Determine the (X, Y) coordinate at the center of the cell enclosing the given text.  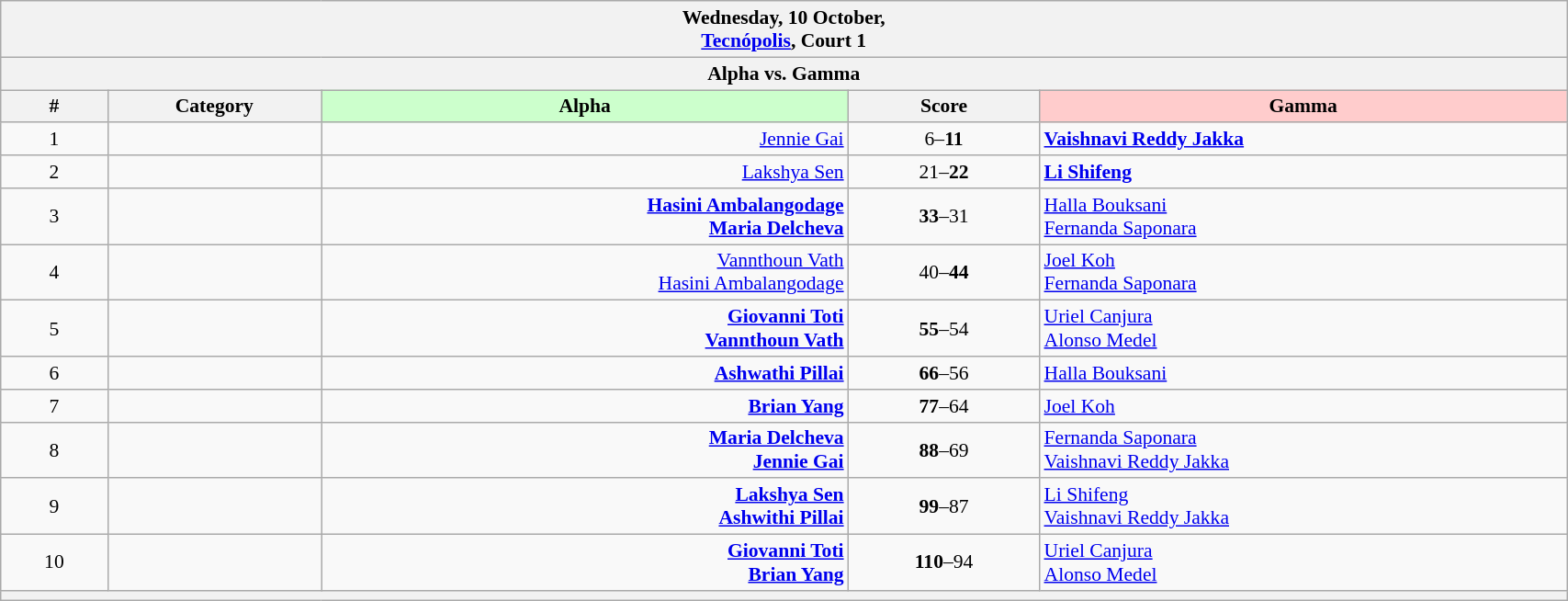
Li Shifeng Vaishnavi Reddy Jakka (1303, 507)
Giovanni Toti Vannthoun Vath (585, 329)
66–56 (944, 373)
Alpha (585, 107)
Brian Yang (585, 406)
6–11 (944, 140)
Lakshya Sen Ashwithi Pillai (585, 507)
7 (54, 406)
2 (54, 172)
6 (54, 373)
# (54, 107)
8 (54, 450)
99–87 (944, 507)
Gamma (1303, 107)
Maria Delcheva Jennie Gai (585, 450)
21–22 (944, 172)
1 (54, 140)
Vannthoun Vath Hasini Ambalangodage (585, 272)
9 (54, 507)
Fernanda Saponara Vaishnavi Reddy Jakka (1303, 450)
Giovanni Toti Brian Yang (585, 562)
Halla Bouksani (1303, 373)
Halla Bouksani Fernanda Saponara (1303, 217)
Category (215, 107)
33–31 (944, 217)
40–44 (944, 272)
Ashwathi Pillai (585, 373)
Joel Koh (1303, 406)
Li Shifeng (1303, 172)
4 (54, 272)
Lakshya Sen (585, 172)
55–54 (944, 329)
Alpha vs. Gamma (784, 74)
88–69 (944, 450)
Hasini Ambalangodage Maria Delcheva (585, 217)
Wednesday, 10 October, Tecnópolis, Court 1 (784, 29)
77–64 (944, 406)
10 (54, 562)
Jennie Gai (585, 140)
110–94 (944, 562)
5 (54, 329)
3 (54, 217)
Score (944, 107)
Vaishnavi Reddy Jakka (1303, 140)
Joel Koh Fernanda Saponara (1303, 272)
